Capture the cell that displays the provided text and extract its [X, Y] central coordinate. 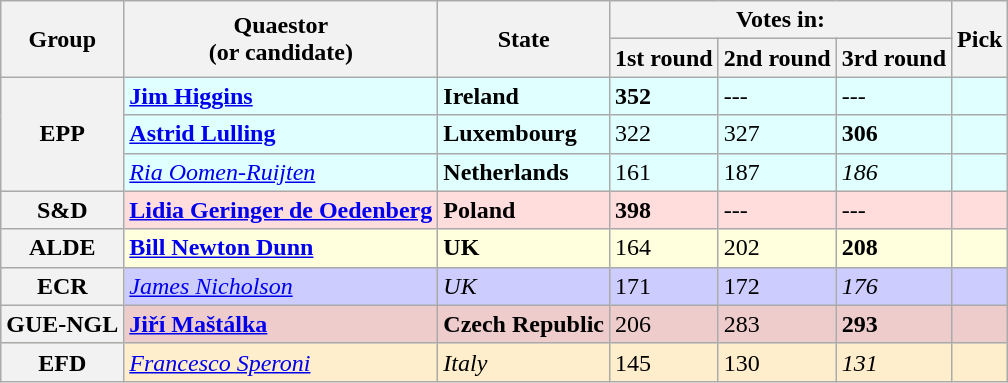
Quaestor(or candidate) [281, 39]
161 [664, 172]
Ria Oomen-Ruijten [281, 172]
283 [777, 324]
1st round [664, 58]
Lidia Geringer de Oedenberg [281, 210]
Votes in: [780, 20]
Francesco Speroni [281, 362]
EPP [62, 134]
206 [664, 324]
Ireland [524, 96]
Netherlands [524, 172]
306 [894, 134]
131 [894, 362]
Astrid Lulling [281, 134]
Jiří Maštálka [281, 324]
187 [777, 172]
186 [894, 172]
Luxembourg [524, 134]
Jim Higgins [281, 96]
GUE-NGL [62, 324]
ECR [62, 286]
202 [777, 248]
Poland [524, 210]
172 [777, 286]
293 [894, 324]
130 [777, 362]
176 [894, 286]
322 [664, 134]
164 [664, 248]
352 [664, 96]
S&D [62, 210]
171 [664, 286]
3rd round [894, 58]
398 [664, 210]
327 [777, 134]
Pick [980, 39]
208 [894, 248]
James Nicholson [281, 286]
EFD [62, 362]
145 [664, 362]
Czech Republic [524, 324]
Italy [524, 362]
ALDE [62, 248]
State [524, 39]
2nd round [777, 58]
Bill Newton Dunn [281, 248]
Group [62, 39]
